Search for the cell housing the specified text and yield its [x, y] center coordinate. 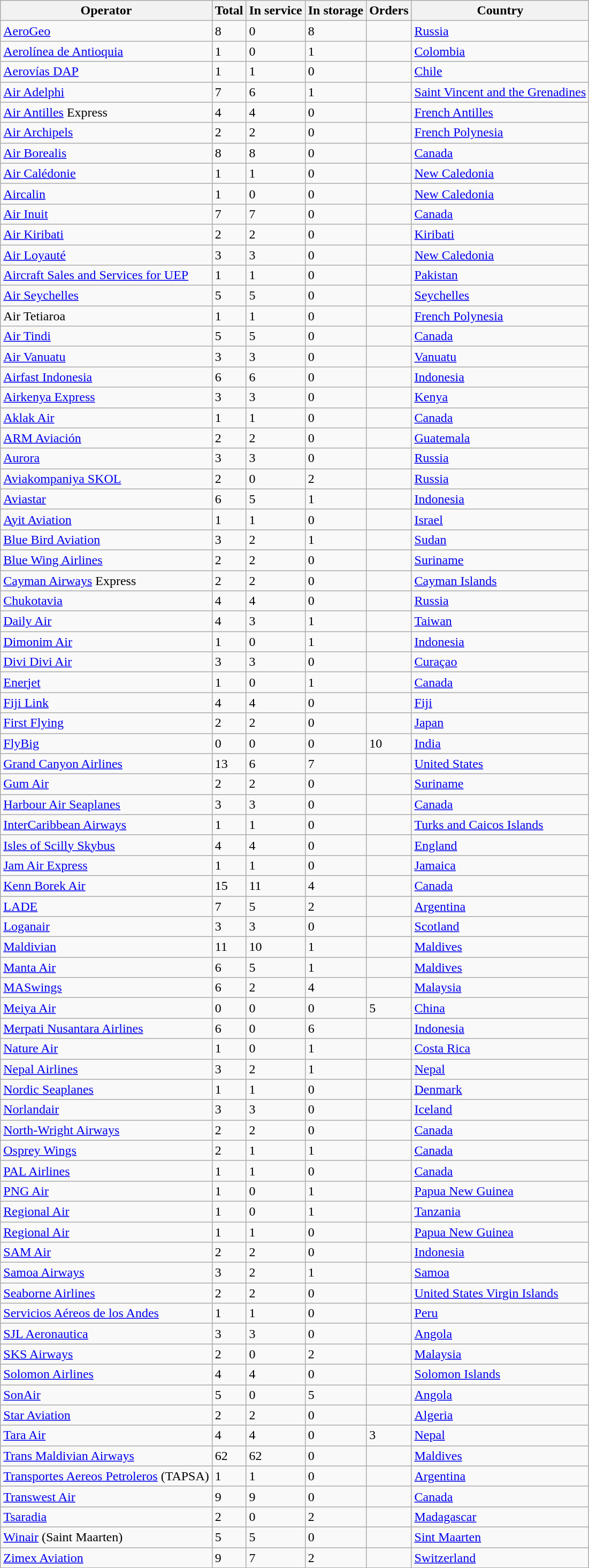
Kenya [500, 397]
Airkenya Express [106, 397]
Israel [500, 519]
French Antilles [500, 112]
Manta Air [106, 967]
Turks and Caicos Islands [500, 825]
SonAir [106, 1395]
Jam Air Express [106, 865]
Tanzania [500, 1211]
Norlandair [106, 1110]
Costa Rica [500, 1049]
Fiji Link [106, 703]
Grand Canyon Airlines [106, 764]
SKS Airways [106, 1354]
Aircraft Sales and Services for UEP [106, 275]
Aerolínea de Antioquia [106, 51]
Chukotavia [106, 601]
Japan [500, 723]
Maldivian [106, 947]
Curaçao [500, 662]
Cayman Islands [500, 580]
Air Seychelles [106, 296]
England [500, 845]
Air Inuit [106, 214]
Air Calédonie [106, 173]
North-Wright Airways [106, 1130]
Saint Vincent and the Grenadines [500, 92]
United States Virgin Islands [500, 1293]
LADE [106, 906]
Aircalin [106, 194]
InterCaribbean Airways [106, 825]
Blue Bird Aviation [106, 540]
Fiji [500, 703]
Air Adelphi [106, 92]
Aviakompaniya SKOL [106, 479]
Switzerland [500, 1558]
Iceland [500, 1110]
Denmark [500, 1089]
Servicios Aéreos de los Andes [106, 1313]
Cayman Airways Express [106, 580]
Merpati Nusantara Airlines [106, 1028]
ARM Aviación [106, 438]
Osprey Wings [106, 1150]
United States [500, 764]
FlyBig [106, 743]
Ayit Aviation [106, 519]
Kenn Borek Air [106, 886]
Sint Maarten [500, 1537]
Air Tindi [106, 336]
Winair (Saint Maarten) [106, 1537]
SAM Air [106, 1252]
Nepal Airlines [106, 1069]
Madagascar [500, 1517]
15 [229, 886]
Algeria [500, 1415]
Isles of Scilly Skybus [106, 845]
Air Loyauté [106, 255]
Solomon Islands [500, 1374]
Daily Air [106, 621]
Star Aviation [106, 1415]
Guatemala [500, 438]
PAL Airlines [106, 1171]
Meiya Air [106, 1008]
Gum Air [106, 784]
Tsaradia [106, 1517]
13 [229, 764]
Colombia [500, 51]
Air Archipels [106, 133]
Airfast Indonesia [106, 377]
Air Tetiaroa [106, 316]
Kiribati [500, 234]
Aerovías DAP [106, 72]
Nordic Seaplanes [106, 1089]
First Flying [106, 723]
Peru [500, 1313]
In service [276, 11]
Air Borealis [106, 153]
Seychelles [500, 296]
Solomon Airlines [106, 1374]
India [500, 743]
Transportes Aereos Petroleros (TAPSA) [106, 1476]
Country [500, 11]
MASwings [106, 988]
Chile [500, 72]
Samoa Airways [106, 1273]
Scotland [500, 927]
Taiwan [500, 621]
PNG Air [106, 1191]
Jamaica [500, 865]
In storage [335, 11]
Samoa [500, 1273]
Operator [106, 11]
Total [229, 11]
Dimonim Air [106, 642]
China [500, 1008]
Nature Air [106, 1049]
Loganair [106, 927]
Divi Divi Air [106, 662]
Transwest Air [106, 1496]
SJL Aeronautica [106, 1334]
Aurora [106, 458]
Aviastar [106, 499]
Trans Maldivian Airways [106, 1456]
Blue Wing Airlines [106, 560]
Sudan [500, 540]
Air Vanuatu [106, 357]
Aklak Air [106, 418]
AeroGeo [106, 31]
Enerjet [106, 682]
Seaborne Airlines [106, 1293]
Air Antilles Express [106, 112]
Air Kiribati [106, 234]
Pakistan [500, 275]
Orders [389, 11]
Vanuatu [500, 357]
Zimex Aviation [106, 1558]
Harbour Air Seaplanes [106, 804]
Tara Air [106, 1435]
